For the text-containing cell, return its midpoint in (x, y) coordinate format. 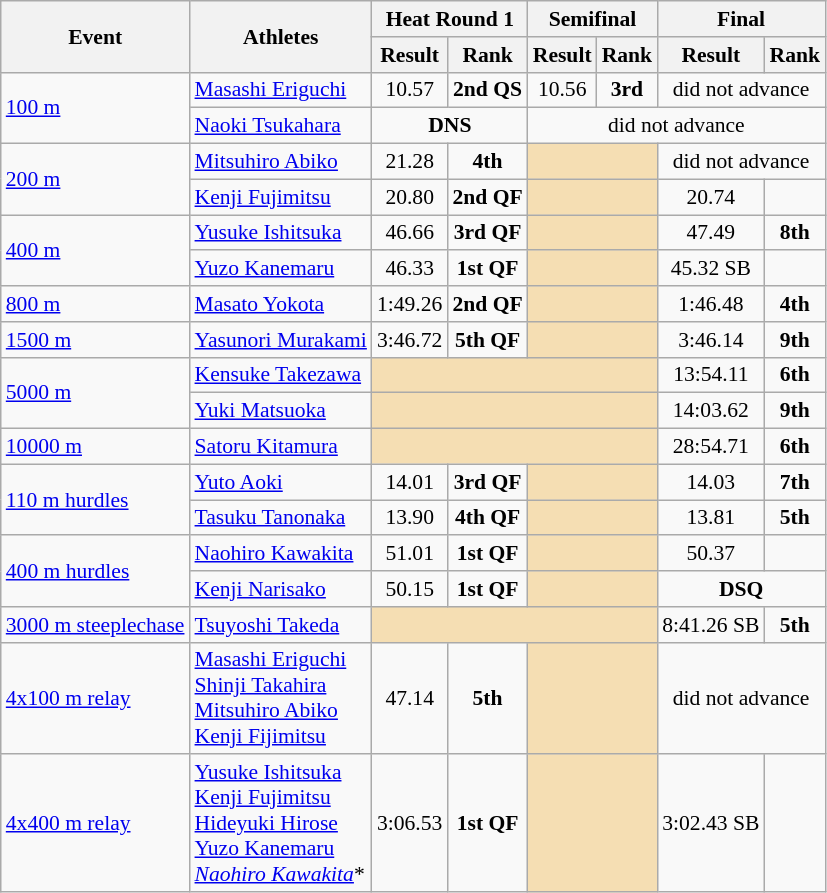
13.90 (410, 518)
DSQ (741, 589)
100 m (96, 108)
21.28 (410, 162)
3:46.14 (710, 340)
3000 m steeplechase (96, 625)
Yusuke Ishitsuka (281, 233)
47.49 (710, 233)
Kenji Narisako (281, 589)
Masato Yokota (281, 304)
Yuto Aoki (281, 482)
Masashi EriguchiShinji TakahiraMitsuhiro AbikoKenji Fijimitsu (281, 698)
8th (794, 233)
Yusuke IshitsukaKenji FujimitsuHideyuki HiroseYuzo KanemaruNaohiro Kawakita* (281, 824)
20.80 (410, 197)
4th QF (487, 518)
14.01 (410, 482)
Kenji Fujimitsu (281, 197)
10.56 (562, 90)
Satoru Kitamura (281, 447)
DNS (450, 126)
51.01 (410, 554)
Kensuke Takezawa (281, 375)
8:41.26 SB (710, 625)
10.57 (410, 90)
Naohiro Kawakita (281, 554)
Athletes (281, 36)
46.33 (410, 269)
1500 m (96, 340)
Event (96, 36)
1:46.48 (710, 304)
3:02.43 SB (710, 824)
7th (794, 482)
45.32 SB (710, 269)
200 m (96, 180)
5th QF (487, 340)
400 m (96, 250)
Final (741, 19)
Yuki Matsuoka (281, 411)
20.74 (710, 197)
Naoki Tsukahara (281, 126)
46.66 (410, 233)
Heat Round 1 (450, 19)
14.03 (710, 482)
Semifinal (592, 19)
Yuzo Kanemaru (281, 269)
4x100 m relay (96, 698)
4x400 m relay (96, 824)
3:06.53 (410, 824)
Masashi Eriguchi (281, 90)
110 m hurdles (96, 500)
Tasuku Tanonaka (281, 518)
Tsuyoshi Takeda (281, 625)
3rd (628, 90)
5000 m (96, 392)
50.37 (710, 554)
28:54.71 (710, 447)
13.81 (710, 518)
50.15 (410, 589)
1:49.26 (410, 304)
400 m hurdles (96, 572)
3:46.72 (410, 340)
47.14 (410, 698)
13:54.11 (710, 375)
14:03.62 (710, 411)
Mitsuhiro Abiko (281, 162)
2nd QS (487, 90)
Yasunori Murakami (281, 340)
10000 m (96, 447)
800 m (96, 304)
